Output the [x, y] coordinate of the center of the cell containing the given text.  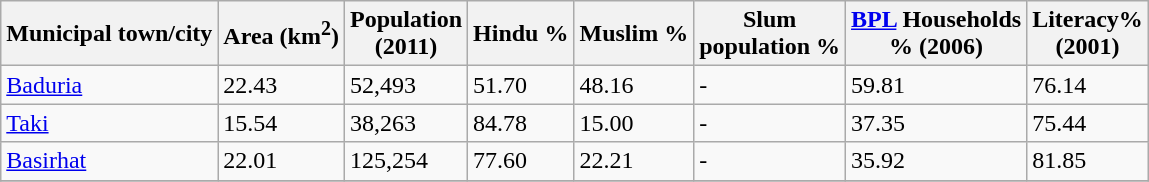
15.00 [634, 123]
Municipal town/city [110, 34]
81.85 [1088, 161]
48.16 [634, 85]
52,493 [406, 85]
125,254 [406, 161]
22.43 [282, 85]
59.81 [936, 85]
15.54 [282, 123]
Baduria [110, 85]
Muslim % [634, 34]
84.78 [521, 123]
Area (km2) [282, 34]
Taki [110, 123]
Hindu % [521, 34]
Slum population % [770, 34]
BPL Households % (2006) [936, 34]
Population(2011) [406, 34]
22.01 [282, 161]
77.60 [521, 161]
76.14 [1088, 85]
51.70 [521, 85]
37.35 [936, 123]
38,263 [406, 123]
Basirhat [110, 161]
35.92 [936, 161]
22.21 [634, 161]
75.44 [1088, 123]
Literacy% (2001) [1088, 34]
